For the text-containing cell, return its midpoint in (x, y) coordinate format. 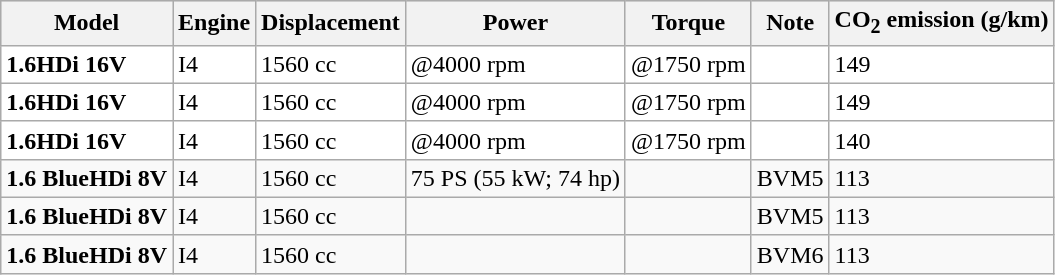
Note (790, 23)
Power (515, 23)
CO2 emission (g/km) (942, 23)
Displacement (331, 23)
Model (87, 23)
BVM6 (790, 254)
Engine (214, 23)
Torque (688, 23)
75 PS (55 kW; 74 hp) (515, 178)
140 (942, 140)
